Find where the given text appears and provide that cell's center as [x, y] coordinate. 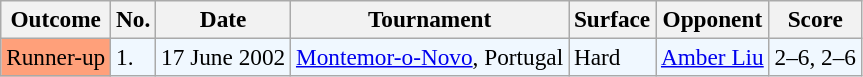
Montemor-o-Novo, Portugal [430, 57]
Outcome [56, 19]
1. [134, 57]
Amber Liu [713, 57]
2–6, 2–6 [815, 57]
Runner-up [56, 57]
Tournament [430, 19]
Score [815, 19]
17 June 2002 [224, 57]
Opponent [713, 19]
Date [224, 19]
Surface [612, 19]
Hard [612, 57]
No. [134, 19]
